Search for the cell housing the specified text and yield its (x, y) center coordinate. 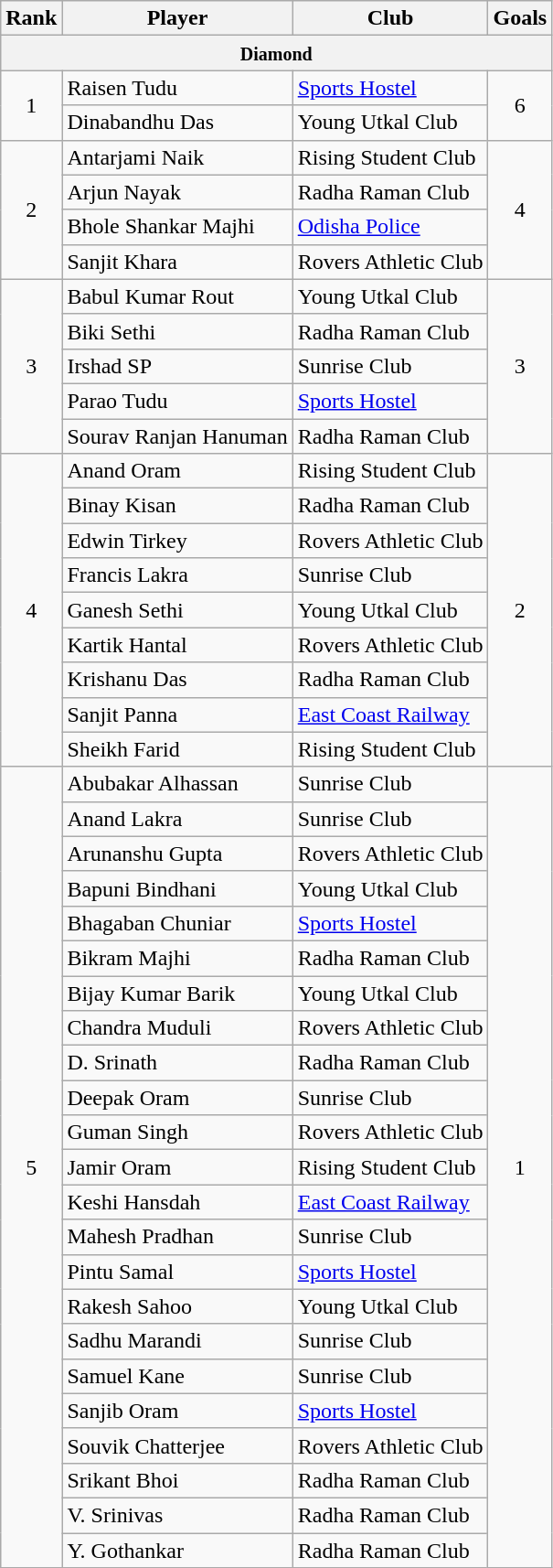
Bijay Kumar Barik (177, 993)
Ganesh Sethi (177, 610)
Bhole Shankar Majhi (177, 227)
Jamir Oram (177, 1167)
Mahesh Pradhan (177, 1237)
Arunanshu Gupta (177, 854)
Arjun Nayak (177, 192)
Kartik Hantal (177, 645)
Sanjit Khara (177, 262)
Club (390, 18)
Edwin Tirkey (177, 541)
Abubakar Alhassan (177, 784)
Deepak Oram (177, 1098)
Diamond (276, 53)
6 (520, 105)
Sanjib Oram (177, 1411)
Odisha Police (390, 227)
Guman Singh (177, 1133)
Rakesh Sahoo (177, 1306)
Antarjami Naik (177, 157)
Bikram Majhi (177, 958)
Parao Tudu (177, 401)
Sheikh Farid (177, 749)
V. Srinivas (177, 1515)
Dinabandhu Das (177, 123)
Player (177, 18)
Francis Lakra (177, 575)
5 (31, 1167)
Babul Kumar Rout (177, 296)
Raisen Tudu (177, 88)
Pintu Samal (177, 1272)
Anand Oram (177, 471)
Keshi Hansdah (177, 1202)
Y. Gothankar (177, 1551)
Binay Kisan (177, 506)
Rank (31, 18)
Krishanu Das (177, 680)
Bhagaban Chuniar (177, 923)
Sanjit Panna (177, 714)
Chandra Muduli (177, 1028)
Souvik Chatterjee (177, 1445)
Goals (520, 18)
D. Srinath (177, 1063)
Sadhu Marandi (177, 1341)
Srikant Bhoi (177, 1480)
Sourav Ranjan Hanuman (177, 436)
Irshad SP (177, 366)
Anand Lakra (177, 819)
Samuel Kane (177, 1376)
Bapuni Bindhani (177, 888)
Biki Sethi (177, 331)
